Return the (X, Y) coordinate for the center point of the cell that contains the specified text.  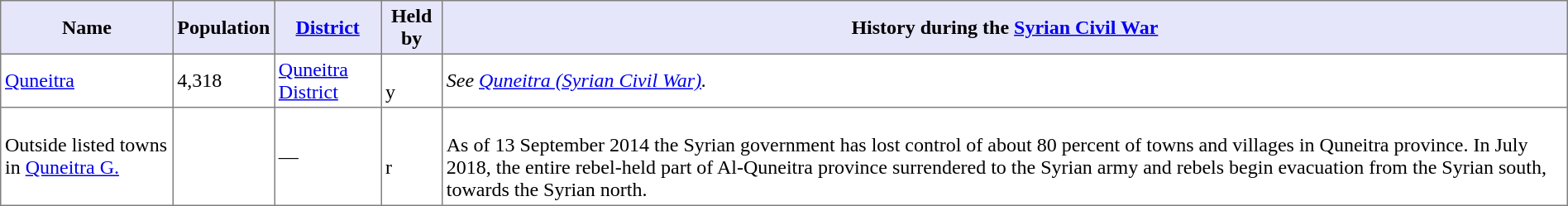
y (412, 80)
Outside listed towns in Quneitra G. (87, 156)
r (412, 156)
4,318 (223, 80)
See Quneitra (Syrian Civil War). (1006, 80)
Held by (412, 27)
Quneitra (87, 80)
Population (223, 27)
History during the Syrian Civil War (1006, 27)
— (327, 156)
District (327, 27)
Quneitra District (327, 80)
Name (87, 27)
